For the text-containing cell, return its midpoint in (x, y) coordinate format. 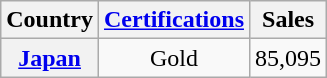
Sales (288, 20)
Japan (50, 58)
85,095 (288, 58)
Country (50, 20)
Gold (174, 58)
Certifications (174, 20)
